Extract the (x, y) coordinate from the center of the cell holding the provided text.  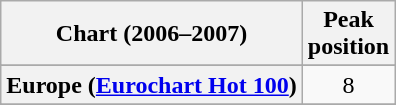
Chart (2006–2007) (152, 34)
Europe (Eurochart Hot 100) (152, 85)
Peakposition (348, 34)
8 (348, 85)
